Extract the (X, Y) coordinate from the center of the cell holding the provided text.  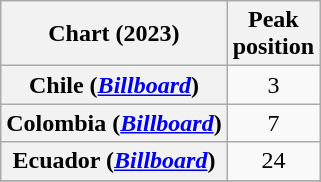
3 (273, 85)
Peakposition (273, 34)
24 (273, 161)
7 (273, 123)
Chart (2023) (114, 34)
Colombia (Billboard) (114, 123)
Chile (Billboard) (114, 85)
Ecuador (Billboard) (114, 161)
